Return (x, y) of the center of cell containing provided text 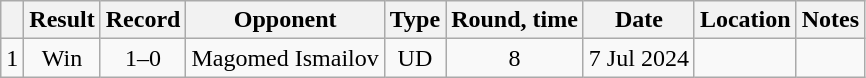
Type (414, 20)
Notes (830, 20)
UD (414, 58)
Date (638, 20)
Win (62, 58)
1 (12, 58)
Magomed Ismailov (285, 58)
Location (745, 20)
7 Jul 2024 (638, 58)
Record (143, 20)
Round, time (515, 20)
8 (515, 58)
1–0 (143, 58)
Result (62, 20)
Opponent (285, 20)
